Pinpoint the cell where the given text exists, returning its (X, Y) midpoint coordinate. 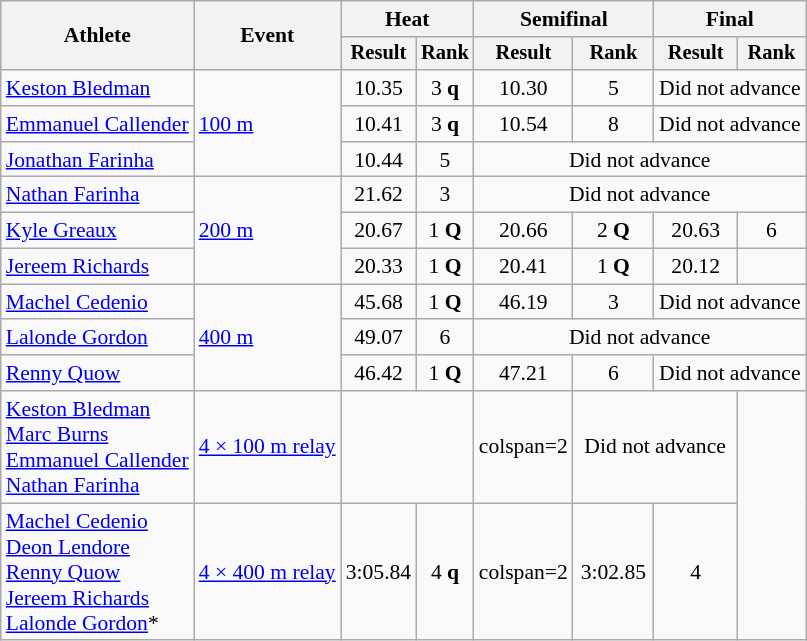
Machel Cedenio (98, 302)
49.07 (378, 338)
Final (730, 19)
47.21 (524, 373)
400 m (268, 338)
4 × 100 m relay (268, 447)
Heat (408, 19)
Nathan Farinha (98, 195)
3:02.85 (614, 572)
Jonathan Farinha (98, 160)
10.54 (524, 124)
20.67 (378, 231)
Jereem Richards (98, 267)
45.68 (378, 302)
10.44 (378, 160)
Lalonde Gordon (98, 338)
46.42 (378, 373)
100 m (268, 124)
21.62 (378, 195)
8 (614, 124)
Keston BledmanMarc BurnsEmmanuel CallenderNathan Farinha (98, 447)
10.30 (524, 88)
Renny Quow (98, 373)
Event (268, 36)
200 m (268, 230)
3:05.84 (378, 572)
20.63 (696, 231)
20.12 (696, 267)
Keston Bledman (98, 88)
4 (696, 572)
Machel CedenioDeon LendoreRenny QuowJereem RichardsLalonde Gordon* (98, 572)
20.41 (524, 267)
2 Q (614, 231)
Athlete (98, 36)
10.41 (378, 124)
20.66 (524, 231)
10.35 (378, 88)
Emmanuel Callender (98, 124)
46.19 (524, 302)
20.33 (378, 267)
4 × 400 m relay (268, 572)
Semifinal (564, 19)
4 q (445, 572)
Kyle Greaux (98, 231)
